Detect which cell encompasses the target text, then output its [X, Y] center coordinate. 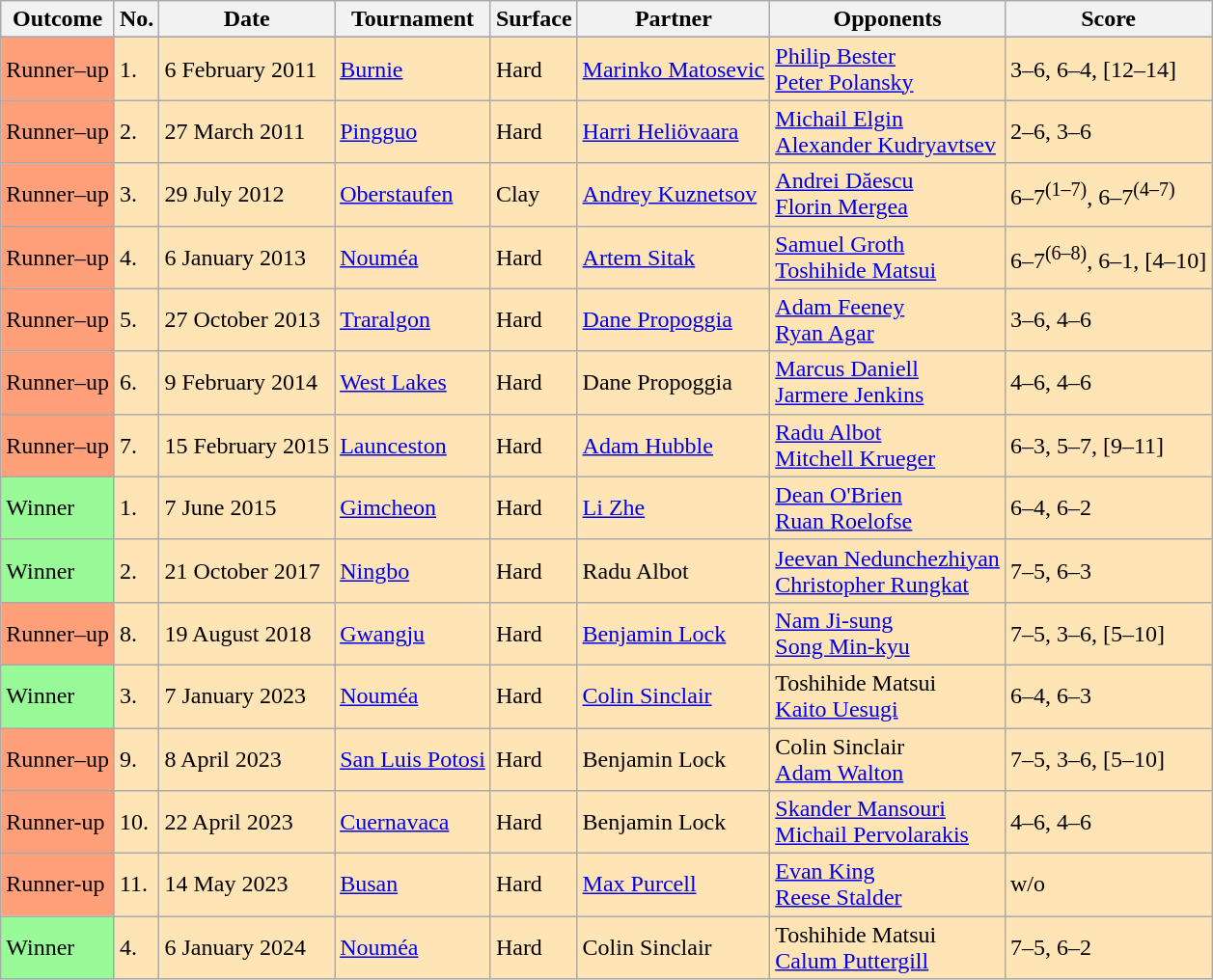
Adam Hubble [674, 446]
2–6, 3–6 [1108, 131]
Marinko Matosevic [674, 69]
Oberstaufen [413, 195]
27 March 2011 [247, 131]
Li Zhe [674, 507]
Radu Albot [674, 571]
No. [136, 19]
6–7(1–7), 6–7(4–7) [1108, 195]
Cuernavaca [413, 822]
Nam Ji-sung Song Min-kyu [888, 633]
Ningbo [413, 571]
Gwangju [413, 633]
9 February 2014 [247, 382]
7–5, 6–2 [1108, 947]
6. [136, 382]
Toshihide Matsui Calum Puttergill [888, 947]
7 January 2023 [247, 696]
Burnie [413, 69]
6 January 2024 [247, 947]
Evan King Reese Stalder [888, 885]
Outcome [58, 19]
7. [136, 446]
Clay [534, 195]
8 April 2023 [247, 758]
Launceston [413, 446]
Jeevan Nedunchezhiyan Christopher Rungkat [888, 571]
Surface [534, 19]
Andrei Dăescu Florin Mergea [888, 195]
w/o [1108, 885]
6–4, 6–3 [1108, 696]
Artem Sitak [674, 257]
Traralgon [413, 320]
6–3, 5–7, [9–11] [1108, 446]
Andrey Kuznetsov [674, 195]
6 January 2013 [247, 257]
22 April 2023 [247, 822]
3–6, 6–4, [12–14] [1108, 69]
6 February 2011 [247, 69]
8. [136, 633]
Radu Albot Mitchell Krueger [888, 446]
19 August 2018 [247, 633]
Skander Mansouri Michail Pervolarakis [888, 822]
Adam Feeney Ryan Agar [888, 320]
Samuel Groth Toshihide Matsui [888, 257]
6–4, 6–2 [1108, 507]
11. [136, 885]
6–7(6–8), 6–1, [4–10] [1108, 257]
7 June 2015 [247, 507]
Max Purcell [674, 885]
Michail Elgin Alexander Kudryavtsev [888, 131]
14 May 2023 [247, 885]
15 February 2015 [247, 446]
Colin Sinclair Adam Walton [888, 758]
27 October 2013 [247, 320]
Gimcheon [413, 507]
9. [136, 758]
Philip Bester Peter Polansky [888, 69]
Tournament [413, 19]
Partner [674, 19]
10. [136, 822]
21 October 2017 [247, 571]
Opponents [888, 19]
Toshihide Matsui Kaito Uesugi [888, 696]
Pingguo [413, 131]
Score [1108, 19]
7–5, 6–3 [1108, 571]
Marcus Daniell Jarmere Jenkins [888, 382]
Date [247, 19]
29 July 2012 [247, 195]
San Luis Potosi [413, 758]
5. [136, 320]
3–6, 4–6 [1108, 320]
Dean O'Brien Ruan Roelofse [888, 507]
West Lakes [413, 382]
Harri Heliövaara [674, 131]
Busan [413, 885]
